Identify which cell holds the provided text, then report its (x, y) central coordinate. 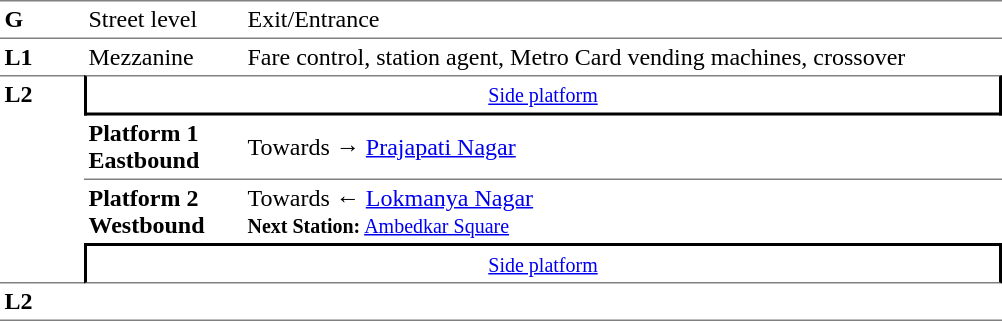
Platform 2Westbound (164, 212)
L1 (42, 57)
Street level (164, 20)
G (42, 20)
Towards → Prajapati Nagar (622, 148)
Fare control, station agent, Metro Card vending machines, crossover (622, 57)
L2 (42, 179)
Platform 1Eastbound (164, 148)
Exit/Entrance (622, 20)
Mezzanine (164, 57)
Towards ← Lokmanya NagarNext Station: Ambedkar Square (622, 212)
